Return the [X, Y] coordinate for the center point of the cell that contains the specified text.  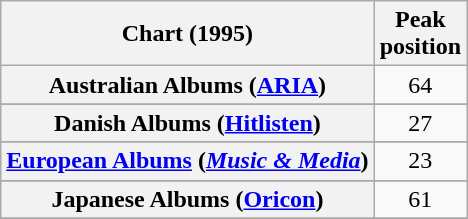
64 [420, 85]
Chart (1995) [188, 34]
European Albums (Music & Media) [188, 161]
23 [420, 161]
Danish Albums (Hitlisten) [188, 123]
61 [420, 199]
Australian Albums (ARIA) [188, 85]
Peakposition [420, 34]
27 [420, 123]
Japanese Albums (Oricon) [188, 199]
